Locate the cell with the specified text and output its (x, y) center coordinate. 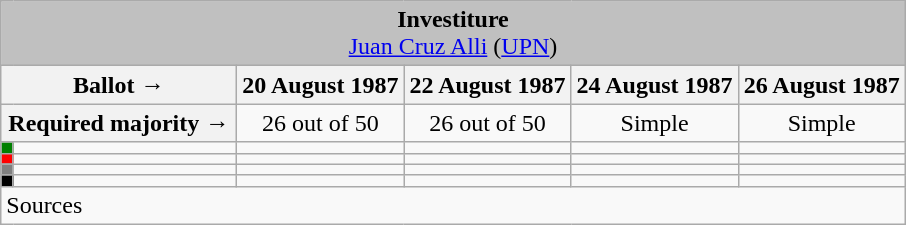
24 August 1987 (654, 85)
20 August 1987 (320, 85)
Required majority → (119, 123)
26 August 1987 (822, 85)
Sources (453, 205)
Ballot → (119, 85)
22 August 1987 (488, 85)
InvestitureJuan Cruz Alli (UPN) (453, 34)
